Extract the [x, y] coordinate from the center of the cell holding the provided text.  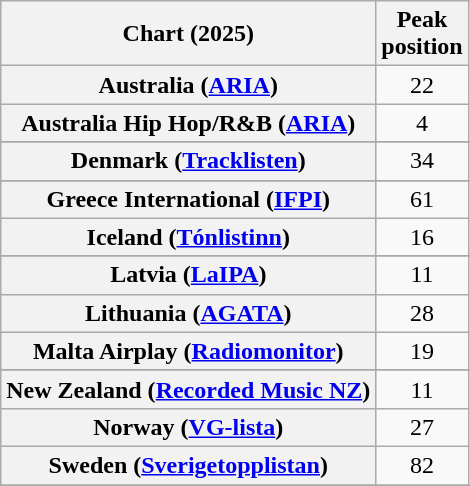
4 [422, 123]
Greece International (IFPI) [188, 199]
Sweden (Sverigetopplistan) [188, 465]
Australia Hip Hop/R&B (ARIA) [188, 123]
Australia (ARIA) [188, 85]
34 [422, 161]
61 [422, 199]
Peakposition [422, 34]
Lithuania (AGATA) [188, 313]
27 [422, 427]
Latvia (LaIPA) [188, 275]
22 [422, 85]
19 [422, 351]
Norway (VG-lista) [188, 427]
28 [422, 313]
Denmark (Tracklisten) [188, 161]
82 [422, 465]
Malta Airplay (Radiomonitor) [188, 351]
Iceland (Tónlistinn) [188, 237]
Chart (2025) [188, 34]
16 [422, 237]
New Zealand (Recorded Music NZ) [188, 389]
